Capture the cell that displays the provided text and extract its (X, Y) central coordinate. 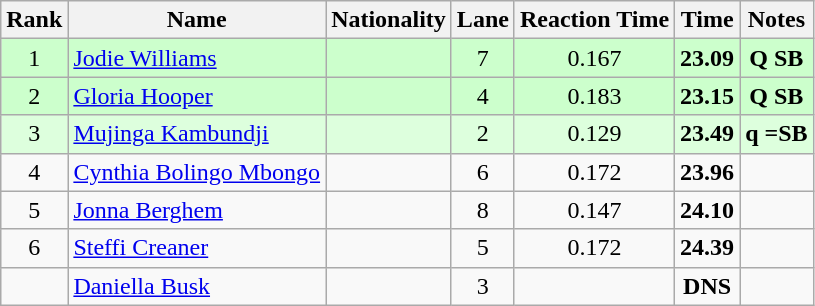
Gloria Hooper (197, 96)
q =SB (776, 134)
0.167 (594, 58)
7 (482, 58)
Cynthia Bolingo Mbongo (197, 172)
0.147 (594, 210)
Nationality (389, 20)
Mujinga Kambundji (197, 134)
Jonna Berghem (197, 210)
23.15 (708, 96)
Rank (34, 20)
Reaction Time (594, 20)
0.183 (594, 96)
DNS (708, 286)
23.96 (708, 172)
Daniella Busk (197, 286)
Name (197, 20)
23.49 (708, 134)
24.39 (708, 248)
24.10 (708, 210)
0.129 (594, 134)
Time (708, 20)
Steffi Creaner (197, 248)
Notes (776, 20)
23.09 (708, 58)
1 (34, 58)
Jodie Williams (197, 58)
8 (482, 210)
Lane (482, 20)
